Identify which cell holds the provided text, then report its [x, y] central coordinate. 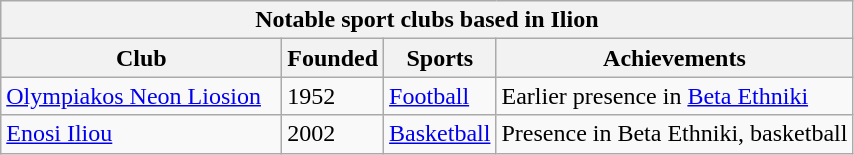
Sports [440, 58]
Earlier presence in Beta Ethniki [674, 96]
Football [440, 96]
2002 [333, 134]
Olympiakos Neon Liosion [142, 96]
Enosi Iliou [142, 134]
Presence in Beta Ethniki, basketball [674, 134]
Achievements [674, 58]
Notable sport clubs based in Ilion [427, 20]
Club [142, 58]
Founded [333, 58]
1952 [333, 96]
Basketball [440, 134]
